Search for the cell housing the specified text and yield its [x, y] center coordinate. 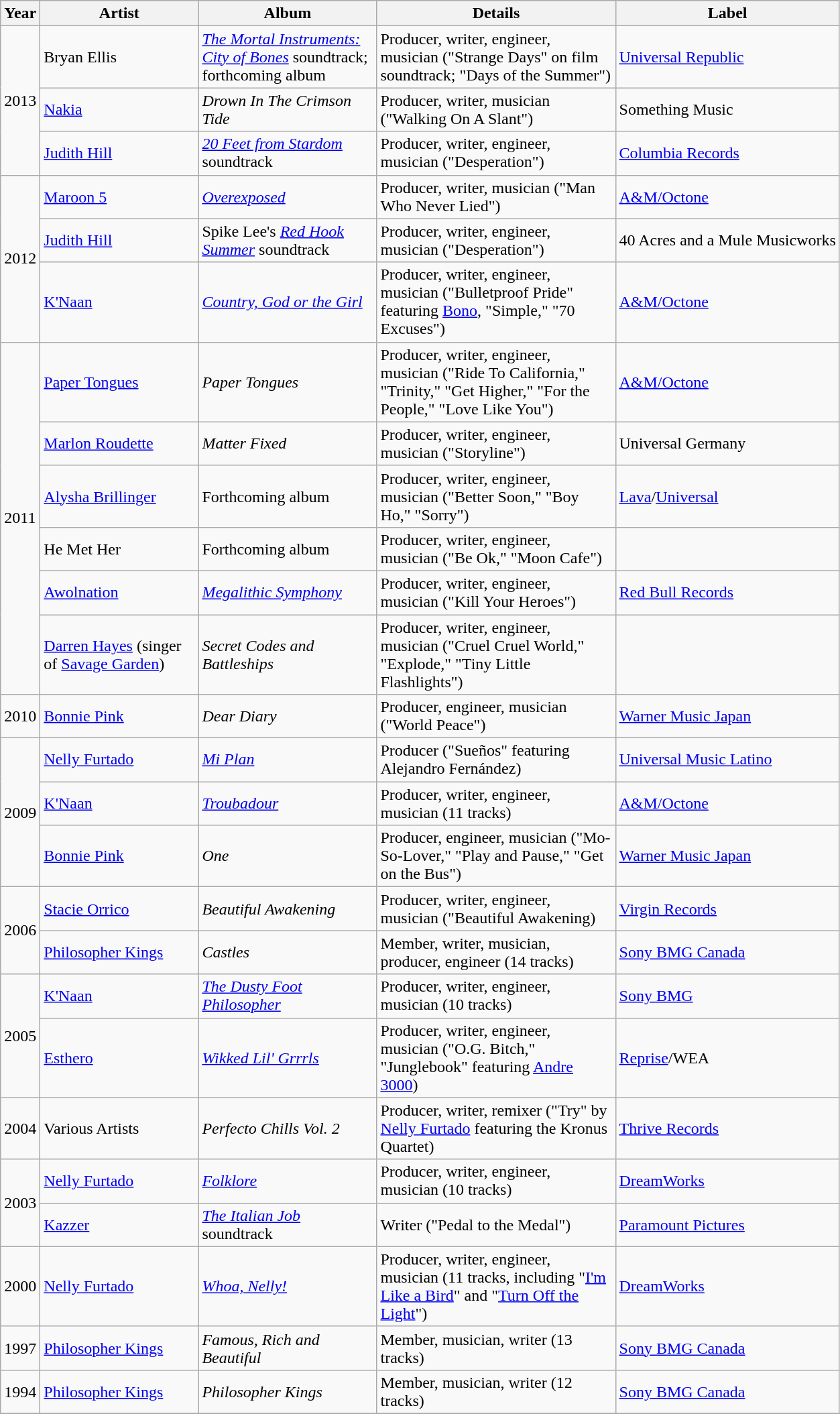
Spike Lee's Red Hook Summer soundtrack [288, 240]
Producer, writer, engineer, musician ("Better Soon," "Boy Ho," "Sorry") [496, 496]
Producer, writer, engineer, musician ("Cruel Cruel World," "Explode," "Tiny Little Flashlights") [496, 654]
2006 [20, 931]
Producer, engineer, musician ("Mo-So-Lover," "Play and Pause," "Get on the Bus") [496, 856]
2009 [20, 813]
Troubadour [288, 803]
Details [496, 13]
Producer, engineer, musician ("World Peace") [496, 716]
Drown In The Crimson Tide [288, 110]
Member, writer, musician, producer, engineer (14 tracks) [496, 952]
Bryan Ellis [119, 57]
Artist [119, 13]
Esthero [119, 1058]
Famous, Rich and Beautiful [288, 1348]
Label [727, 13]
Virgin Records [727, 909]
Producer, writer, engineer, musician ("Be Ok," "Moon Cafe") [496, 548]
Member, musician, writer (12 tracks) [496, 1392]
The Mortal Instruments: City of Bones soundtrack; forthcoming album [288, 57]
Alysha Brillinger [119, 496]
Producer, writer, engineer, musician ("O.G. Bitch," "Junglebook" featuring Andre 3000) [496, 1058]
Paramount Pictures [727, 1224]
Universal Republic [727, 57]
Producer, writer, engineer, musician ("Beautiful Awakening) [496, 909]
Columbia Records [727, 153]
Something Music [727, 110]
Lava/Universal [727, 496]
2003 [20, 1203]
Kazzer [119, 1224]
Reprise/WEA [727, 1058]
Producer, writer, engineer, musician ("Strange Days" on film soundtrack; "Days of the Summer") [496, 57]
Universal Germany [727, 444]
Maroon 5 [119, 197]
Darren Hayes (singer of Savage Garden) [119, 654]
One [288, 856]
Perfecto Chills Vol. 2 [288, 1128]
Producer, writer, musician ("Walking On A Slant") [496, 110]
Member, musician, writer (13 tracks) [496, 1348]
Producer, writer, engineer, musician ("Kill Your Heroes") [496, 593]
2000 [20, 1286]
1994 [20, 1392]
Thrive Records [727, 1128]
Nakia [119, 110]
Producer, writer, engineer, musician ("Storyline") [496, 444]
Overexposed [288, 197]
2012 [20, 259]
He Met Her [119, 548]
Matter Fixed [288, 444]
Megalithic Symphony [288, 593]
2010 [20, 716]
Sony BMG [727, 996]
Beautiful Awakening [288, 909]
1997 [20, 1348]
Producer, writer, engineer, musician (11 tracks) [496, 803]
The Dusty Foot Philosopher [288, 996]
Universal Music Latino [727, 760]
2013 [20, 101]
Secret Codes and Battleships [288, 654]
Awolnation [119, 593]
Producer ("Sueños" featuring Alejandro Fernández) [496, 760]
40 Acres and a Mule Musicworks [727, 240]
Stacie Orrico [119, 909]
Producer, writer, engineer, musician ("Bulletproof Pride" featuring Bono, "Simple," "70 Excuses") [496, 302]
Producer, writer, engineer, musician (11 tracks, including "I'm Like a Bird" and "Turn Off the Light") [496, 1286]
2011 [20, 518]
Producer, writer, remixer ("Try" by Nelly Furtado featuring the Kronus Quartet) [496, 1128]
Mi Plan [288, 760]
Wikked Lil' Grrrls [288, 1058]
Whoa, Nelly! [288, 1286]
Writer ("Pedal to the Medal") [496, 1224]
Red Bull Records [727, 593]
Various Artists [119, 1128]
Castles [288, 952]
Producer, writer, engineer, musician ("Ride To California," "Trinity," "Get Higher," "For the People," "Love Like You") [496, 382]
2005 [20, 1036]
Album [288, 13]
20 Feet from Stardom soundtrack [288, 153]
Dear Diary [288, 716]
Marlon Roudette [119, 444]
Country, God or the Girl [288, 302]
Year [20, 13]
Folklore [288, 1181]
The Italian Job soundtrack [288, 1224]
2004 [20, 1128]
Producer, writer, musician ("Man Who Never Lied") [496, 197]
